Search for the cell housing the specified text and yield its [x, y] center coordinate. 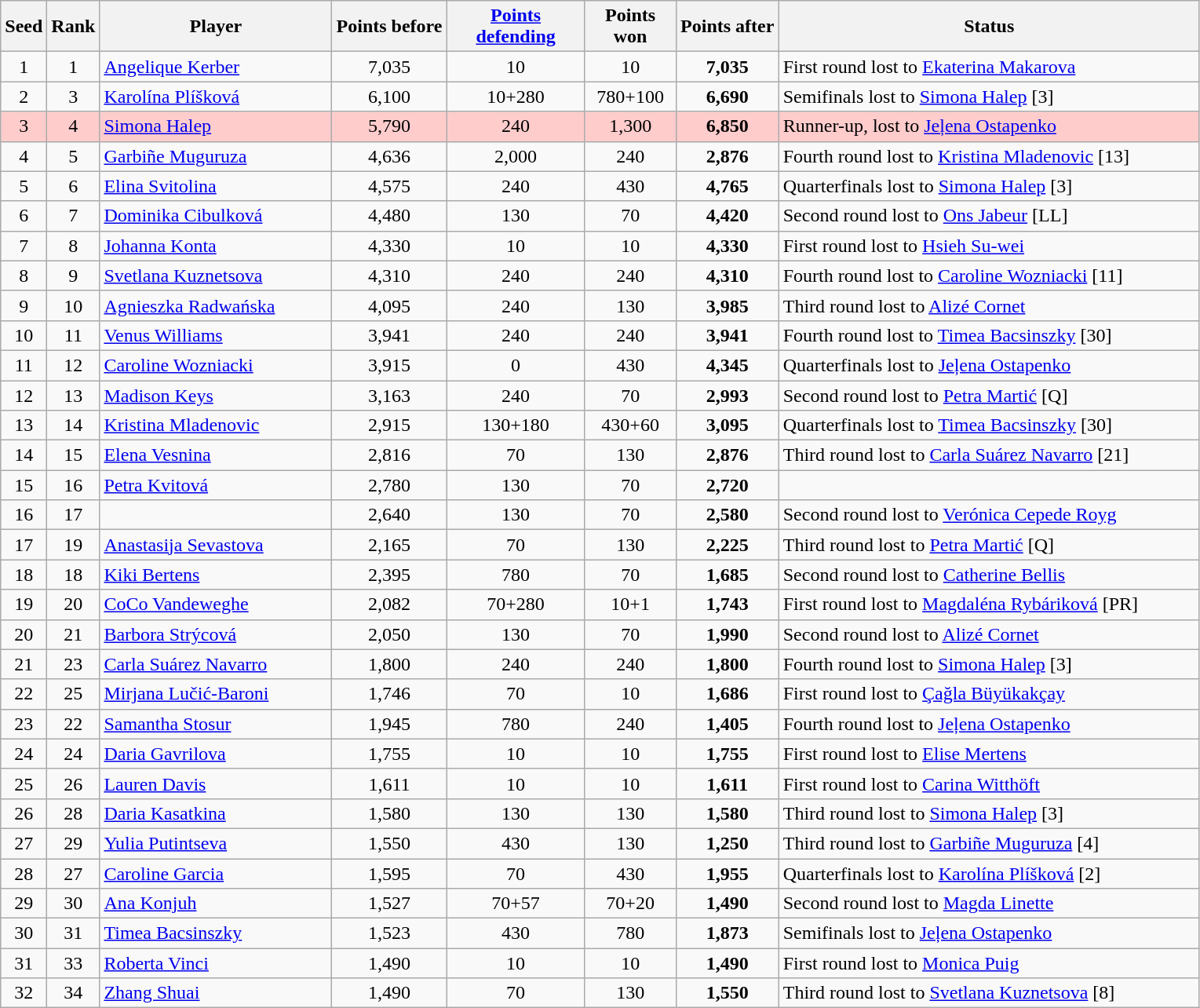
Angelique Kerber [216, 67]
Third round lost to Alizé Cornet [989, 305]
Agnieszka Radwańska [216, 305]
Points defending [516, 27]
Fourth round lost to Caroline Wozniacki [11] [989, 276]
4,480 [389, 216]
Quarterfinals lost to Karolína Plíšková [2] [989, 874]
Quarterfinals lost to Simona Halep [3] [989, 186]
3,985 [727, 305]
1,527 [389, 904]
10+280 [516, 97]
2,000 [516, 156]
32 [24, 993]
1,686 [727, 694]
2,050 [389, 634]
Points after [727, 27]
4,765 [727, 186]
Quarterfinals lost to Timea Bacsinszky [30] [989, 425]
4,345 [727, 365]
10+1 [630, 604]
Johanna Konta [216, 246]
Second round lost to Magda Linette [989, 904]
2,915 [389, 425]
1,250 [727, 843]
Second round lost to Verónica Cepede Royg [989, 515]
3,915 [389, 365]
4,095 [389, 305]
70+280 [516, 604]
70+20 [630, 904]
1,743 [727, 604]
4,575 [389, 186]
Garbiñe Muguruza [216, 156]
Seed [24, 27]
Anastasija Sevastova [216, 545]
Second round lost to Ons Jabeur [LL] [989, 216]
Kiki Bertens [216, 575]
Petra Kvitová [216, 485]
Elina Svitolina [216, 186]
2,780 [389, 485]
Rank [74, 27]
70+57 [516, 904]
Quarterfinals lost to Jeļena Ostapenko [989, 365]
Second round lost to Alizé Cornet [989, 634]
2,720 [727, 485]
4,420 [727, 216]
1,873 [727, 933]
6,690 [727, 97]
1,990 [727, 634]
2,993 [727, 395]
2,816 [389, 455]
Mirjana Lučić-Baroni [216, 694]
2,395 [389, 575]
430+60 [630, 425]
Third round lost to Simona Halep [3] [989, 813]
First round lost to Çağla Büyükakçay [989, 694]
Fourth round lost to Timea Bacsinszky [30] [989, 335]
First round lost to Monica Puig [989, 963]
2,640 [389, 515]
780+100 [630, 97]
2,225 [727, 545]
Dominika Cibulková [216, 216]
Caroline Wozniacki [216, 365]
1,685 [727, 575]
1,405 [727, 724]
2,082 [389, 604]
1,945 [389, 724]
Venus Williams [216, 335]
2,580 [727, 515]
3,163 [389, 395]
Status [989, 27]
Kristina Mladenovic [216, 425]
First round lost to Magdaléna Rybáriková [PR] [989, 604]
3,095 [727, 425]
First round lost to Elise Mertens [989, 754]
Daria Kasatkina [216, 813]
Lauren Davis [216, 783]
Barbora Strýcová [216, 634]
Roberta Vinci [216, 963]
Simona Halep [216, 126]
1,955 [727, 874]
34 [74, 993]
Elena Vesnina [216, 455]
CoCo Vandeweghe [216, 604]
Second round lost to Catherine Bellis [989, 575]
5,790 [389, 126]
Fourth round lost to Simona Halep [3] [989, 664]
Semifinals lost to Simona Halep [3] [989, 97]
Third round lost to Garbiñe Muguruza [4] [989, 843]
Madison Keys [216, 395]
Daria Gavrilova [216, 754]
First round lost to Hsieh Su-wei [989, 246]
1,595 [389, 874]
0 [516, 365]
Second round lost to Petra Martić [Q] [989, 395]
4,636 [389, 156]
Points before [389, 27]
Carla Suárez Navarro [216, 664]
Svetlana Kuznetsova [216, 276]
Third round lost to Petra Martić [Q] [989, 545]
6,850 [727, 126]
Karolína Plíšková [216, 97]
2 [24, 97]
Yulia Putintseva [216, 843]
Player [216, 27]
Zhang Shuai [216, 993]
Semifinals lost to Jeļena Ostapenko [989, 933]
Fourth round lost to Jeļena Ostapenko [989, 724]
First round lost to Carina Witthöft [989, 783]
Third round lost to Svetlana Kuznetsova [8] [989, 993]
Points won [630, 27]
130+180 [516, 425]
Samantha Stosur [216, 724]
1,300 [630, 126]
Fourth round lost to Kristina Mladenovic [13] [989, 156]
6,100 [389, 97]
Ana Konjuh [216, 904]
1,746 [389, 694]
Timea Bacsinszky [216, 933]
33 [74, 963]
2,165 [389, 545]
First round lost to Ekaterina Makarova [989, 67]
Caroline Garcia [216, 874]
Third round lost to Carla Suárez Navarro [21] [989, 455]
1,523 [389, 933]
Runner-up, lost to Jeļena Ostapenko [989, 126]
